Determine the [x, y] coordinate at the center of the cell enclosing the given text.  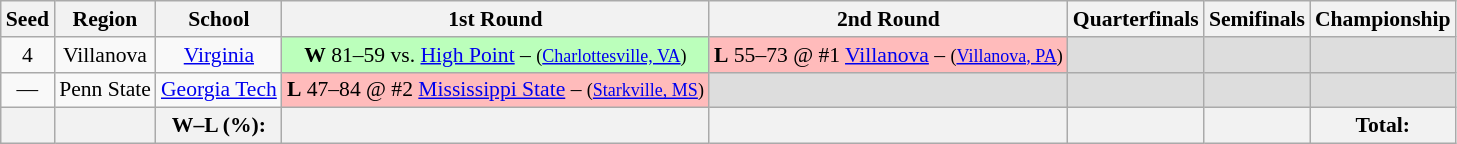
2nd Round [888, 19]
Region [105, 19]
4 [28, 55]
Penn State [105, 90]
— [28, 90]
1st Round [496, 19]
L 55–73 @ #1 Villanova – (Villanova, PA) [888, 55]
Semifinals [1257, 19]
Championship [1383, 19]
W 81–59 vs. High Point – (Charlottesville, VA) [496, 55]
W–L (%): [219, 126]
Villanova [105, 55]
Quarterfinals [1136, 19]
Total: [1383, 126]
Virginia [219, 55]
School [219, 19]
L 47–84 @ #2 Mississippi State – (Starkville, MS) [496, 90]
Georgia Tech [219, 90]
Seed [28, 19]
